Return (x, y) of the center of cell containing provided text 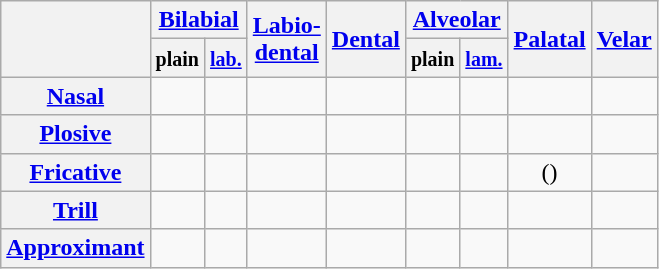
Approximant (76, 248)
Fricative (76, 172)
Alveolar (456, 20)
lam. (484, 58)
lab. (226, 58)
Trill (76, 210)
Plosive (76, 134)
Palatal (550, 39)
() (550, 172)
Labio-dental (286, 39)
Bilabial (198, 20)
Velar (624, 39)
Nasal (76, 96)
Dental (366, 39)
